Locate the cell with the specified text and output its (X, Y) center coordinate. 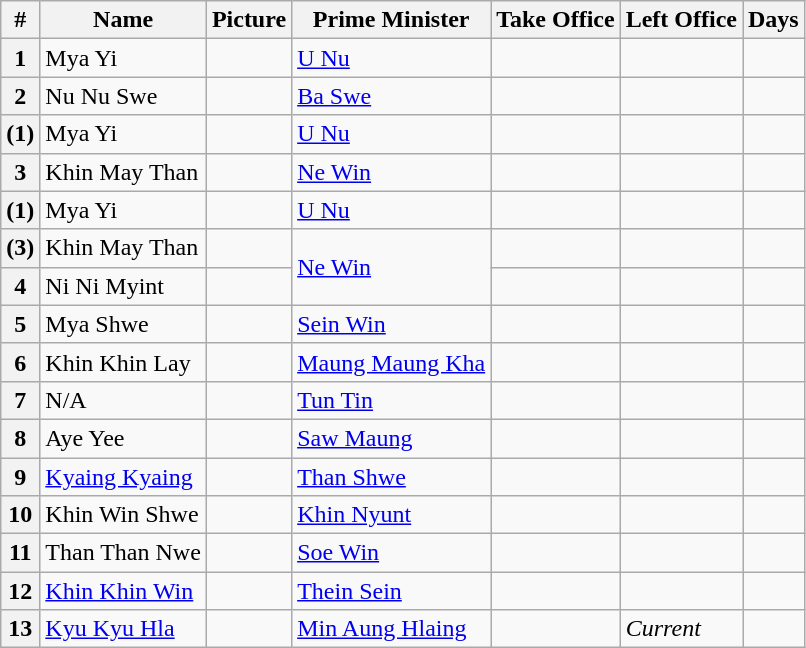
Left Office (681, 20)
9 (20, 477)
Saw Maung (392, 438)
10 (20, 515)
Khin Khin Lay (124, 362)
Picture (248, 20)
Khin Win Shwe (124, 515)
Khin Nyunt (392, 515)
Nu Nu Swe (124, 96)
Aye Yee (124, 438)
8 (20, 438)
Ba Swe (392, 96)
Name (124, 20)
N/A (124, 400)
Sein Win (392, 324)
Tun Tin (392, 400)
13 (20, 629)
Prime Minister (392, 20)
Maung Maung Kha (392, 362)
Khin Khin Win (124, 591)
Current (681, 629)
3 (20, 172)
Kyaing Kyaing (124, 477)
# (20, 20)
1 (20, 58)
12 (20, 591)
Kyu Kyu Hla (124, 629)
(3) (20, 248)
2 (20, 96)
Days (773, 20)
Than Than Nwe (124, 553)
6 (20, 362)
11 (20, 553)
4 (20, 286)
Than Shwe (392, 477)
Take Office (556, 20)
Min Aung Hlaing (392, 629)
5 (20, 324)
Soe Win (392, 553)
Ni Ni Myint (124, 286)
Mya Shwe (124, 324)
7 (20, 400)
Thein Sein (392, 591)
